From the cell containing the given text, extract its center point as [x, y] coordinate. 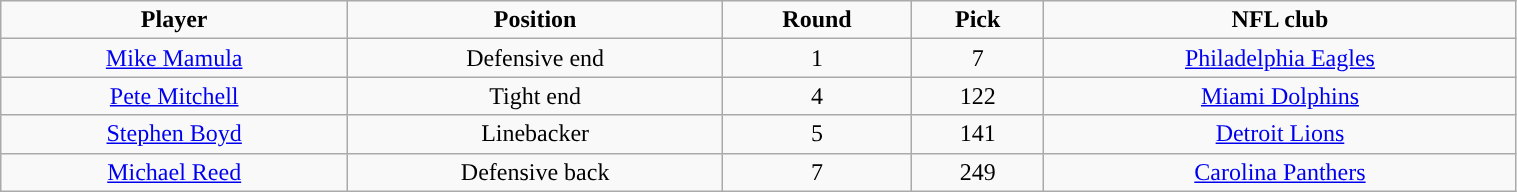
1 [818, 58]
NFL club [1280, 20]
Player [174, 20]
141 [977, 134]
Michael Reed [174, 172]
Position [536, 20]
Defensive end [536, 58]
Tight end [536, 96]
Detroit Lions [1280, 134]
Miami Dolphins [1280, 96]
Philadelphia Eagles [1280, 58]
Pete Mitchell [174, 96]
Defensive back [536, 172]
Carolina Panthers [1280, 172]
5 [818, 134]
Mike Mamula [174, 58]
249 [977, 172]
Round [818, 20]
122 [977, 96]
Stephen Boyd [174, 134]
Linebacker [536, 134]
4 [818, 96]
Pick [977, 20]
